Output the [x, y] coordinate of the center of the cell containing the given text.  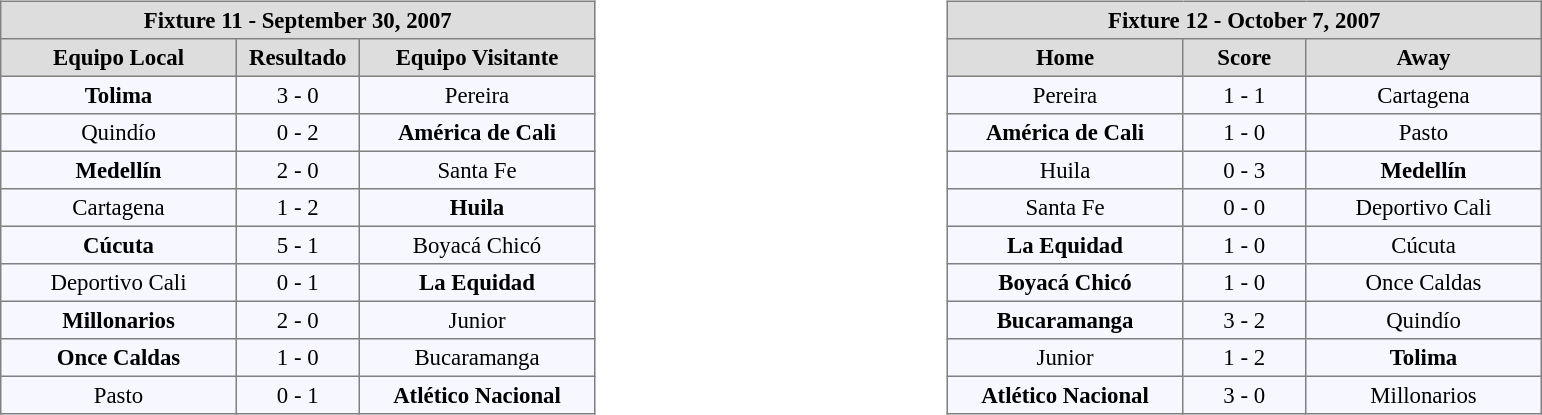
3 - 2 [1244, 320]
1 - 1 [1244, 95]
Fixture 12 - October 7, 2007 [1244, 20]
Fixture 11 - September 30, 2007 [298, 20]
Away [1424, 58]
0 - 3 [1244, 170]
0 - 0 [1244, 208]
0 - 2 [298, 133]
Home [1065, 58]
5 - 1 [298, 245]
Score [1244, 58]
Resultado [298, 58]
Equipo Visitante [477, 58]
Equipo Local [119, 58]
